Locate the cell with the specified text and output its (X, Y) center coordinate. 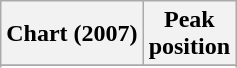
Peakposition (189, 34)
Chart (2007) (72, 34)
